Identify which cell holds the provided text, then report its [x, y] central coordinate. 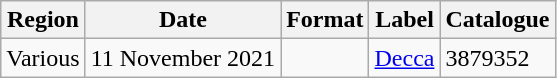
Various [43, 58]
Decca [404, 58]
3879352 [498, 58]
Region [43, 20]
Catalogue [498, 20]
Format [325, 20]
Date [182, 20]
11 November 2021 [182, 58]
Label [404, 20]
